Search for the cell housing the specified text and yield its [x, y] center coordinate. 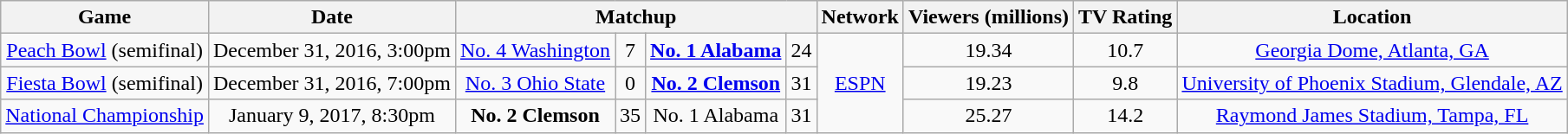
No. 3 Ohio State [535, 83]
December 31, 2016, 7:00pm [331, 83]
Fiesta Bowl (semifinal) [105, 83]
Location [1372, 17]
Date [331, 17]
ESPN [860, 83]
January 9, 2017, 8:30pm [331, 116]
25.27 [988, 116]
Georgia Dome, Atlanta, GA [1372, 50]
35 [631, 116]
9.8 [1125, 83]
19.23 [988, 83]
Raymond James Stadium, Tampa, FL [1372, 116]
14.2 [1125, 116]
TV Rating [1125, 17]
Game [105, 17]
Matchup [636, 17]
0 [631, 83]
10.7 [1125, 50]
No. 4 Washington [535, 50]
National Championship [105, 116]
Viewers (millions) [988, 17]
24 [801, 50]
Network [860, 17]
Peach Bowl (semifinal) [105, 50]
19.34 [988, 50]
7 [631, 50]
University of Phoenix Stadium, Glendale, AZ [1372, 83]
December 31, 2016, 3:00pm [331, 50]
